From the cell containing the given text, extract its center point as [X, Y] coordinate. 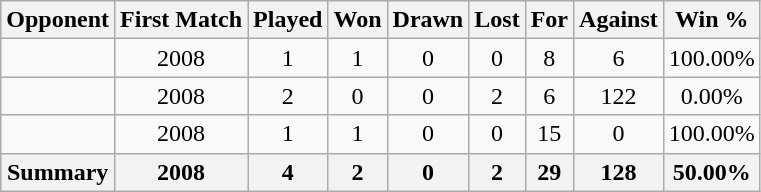
Against [619, 20]
Lost [497, 20]
128 [619, 172]
First Match [182, 20]
Opponent [58, 20]
50.00% [712, 172]
0.00% [712, 96]
Won [358, 20]
Played [288, 20]
122 [619, 96]
For [549, 20]
4 [288, 172]
29 [549, 172]
Summary [58, 172]
Drawn [428, 20]
Win % [712, 20]
15 [549, 134]
8 [549, 58]
